Return the (X, Y) coordinate for the center point of the cell that contains the specified text.  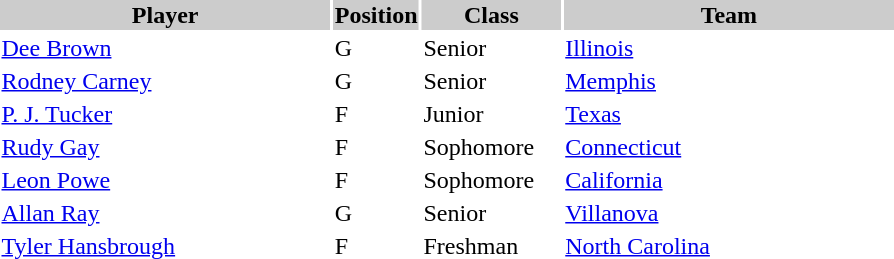
Illinois (729, 48)
Dee Brown (165, 48)
Villanova (729, 213)
Player (165, 15)
Junior (492, 114)
Rodney Carney (165, 81)
Position (376, 15)
Allan Ray (165, 213)
Rudy Gay (165, 147)
Class (492, 15)
Team (729, 15)
Texas (729, 114)
Leon Powe (165, 180)
California (729, 180)
P. J. Tucker (165, 114)
Connecticut (729, 147)
Memphis (729, 81)
